Identify which cell holds the provided text, then report its [X, Y] central coordinate. 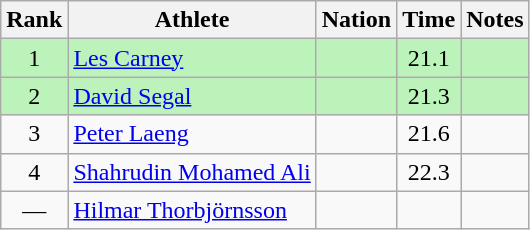
2 [34, 96]
Time [429, 20]
Rank [34, 20]
21.6 [429, 134]
Notes [495, 20]
— [34, 210]
Hilmar Thorbjörnsson [192, 210]
3 [34, 134]
Peter Laeng [192, 134]
21.1 [429, 58]
Les Carney [192, 58]
1 [34, 58]
Athlete [192, 20]
21.3 [429, 96]
Shahrudin Mohamed Ali [192, 172]
Nation [356, 20]
David Segal [192, 96]
22.3 [429, 172]
4 [34, 172]
